Provide the (X, Y) coordinate of the cell's center where the given text is located.  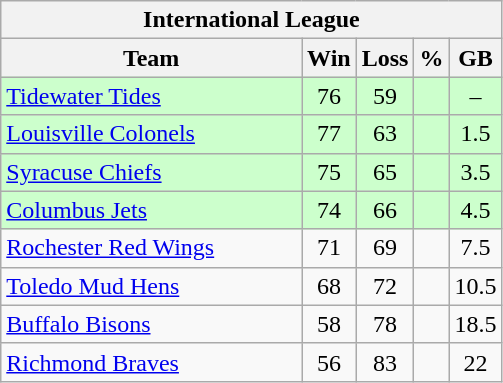
Rochester Red Wings (152, 248)
77 (330, 134)
56 (330, 362)
Loss (385, 58)
Columbus Jets (152, 210)
68 (330, 286)
69 (385, 248)
% (432, 58)
63 (385, 134)
78 (385, 324)
3.5 (476, 172)
Louisville Colonels (152, 134)
22 (476, 362)
Buffalo Bisons (152, 324)
7.5 (476, 248)
66 (385, 210)
59 (385, 96)
18.5 (476, 324)
65 (385, 172)
72 (385, 286)
Toledo Mud Hens (152, 286)
GB (476, 58)
Tidewater Tides (152, 96)
– (476, 96)
83 (385, 362)
58 (330, 324)
Syracuse Chiefs (152, 172)
Team (152, 58)
10.5 (476, 286)
76 (330, 96)
4.5 (476, 210)
International League (252, 20)
74 (330, 210)
1.5 (476, 134)
75 (330, 172)
71 (330, 248)
Richmond Braves (152, 362)
Win (330, 58)
